Find where the given text appears and provide that cell's center as (x, y) coordinate. 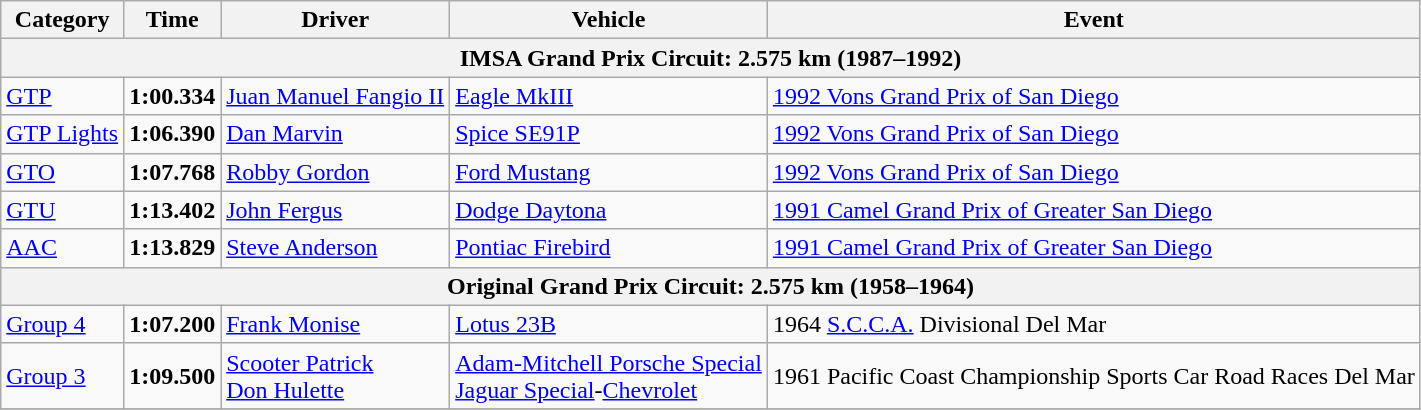
Group 3 (62, 376)
Ford Mustang (609, 172)
1964 S.C.C.A. Divisional Del Mar (1094, 324)
Adam-Mitchell Porsche SpecialJaguar Special-Chevrolet (609, 376)
GTP (62, 96)
Pontiac Firebird (609, 248)
Juan Manuel Fangio II (336, 96)
1:13.402 (172, 210)
Robby Gordon (336, 172)
AAC (62, 248)
Steve Anderson (336, 248)
Dan Marvin (336, 134)
GTU (62, 210)
GTO (62, 172)
1:07.768 (172, 172)
John Fergus (336, 210)
1:07.200 (172, 324)
Driver (336, 20)
Vehicle (609, 20)
Time (172, 20)
GTP Lights (62, 134)
Scooter PatrickDon Hulette (336, 376)
Dodge Daytona (609, 210)
Original Grand Prix Circuit: 2.575 km (1958–1964) (711, 286)
1:13.829 (172, 248)
IMSA Grand Prix Circuit: 2.575 km (1987–1992) (711, 58)
1961 Pacific Coast Championship Sports Car Road Races Del Mar (1094, 376)
1:00.334 (172, 96)
Eagle MkIII (609, 96)
Spice SE91P (609, 134)
Lotus 23B (609, 324)
Category (62, 20)
Event (1094, 20)
1:06.390 (172, 134)
1:09.500 (172, 376)
Frank Monise (336, 324)
Group 4 (62, 324)
